Return the [x, y] coordinate for the center point of the cell that contains the specified text.  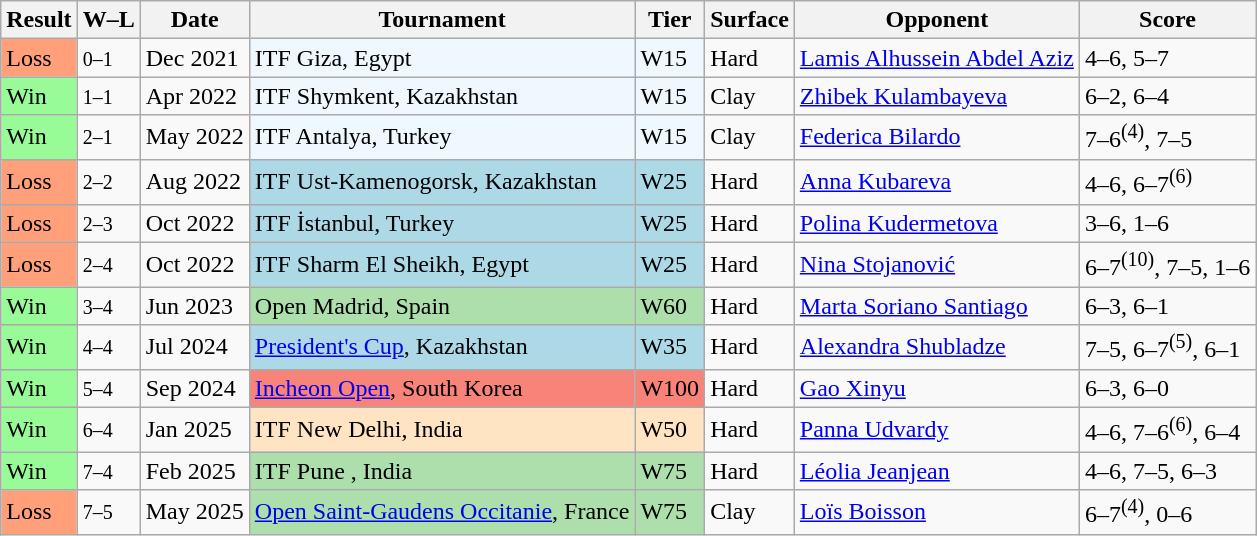
Tournament [442, 20]
6–2, 6–4 [1167, 96]
6–3, 6–1 [1167, 306]
Léolia Jeanjean [936, 471]
Aug 2022 [194, 182]
Opponent [936, 20]
Lamis Alhussein Abdel Aziz [936, 58]
7–6(4), 7–5 [1167, 138]
Date [194, 20]
Gao Xinyu [936, 388]
Tier [670, 20]
May 2022 [194, 138]
Surface [750, 20]
7–4 [108, 471]
6–7(4), 0–6 [1167, 512]
1–1 [108, 96]
2–2 [108, 182]
Jan 2025 [194, 430]
4–6, 6–7(6) [1167, 182]
6–7(10), 7–5, 1–6 [1167, 264]
ITF Shymkent, Kazakhstan [442, 96]
W35 [670, 348]
ITF Giza, Egypt [442, 58]
ITF Sharm El Sheikh, Egypt [442, 264]
May 2025 [194, 512]
Score [1167, 20]
2–4 [108, 264]
Marta Soriano Santiago [936, 306]
Alexandra Shubladze [936, 348]
5–4 [108, 388]
Open Madrid, Spain [442, 306]
Anna Kubareva [936, 182]
Jun 2023 [194, 306]
0–1 [108, 58]
W–L [108, 20]
Apr 2022 [194, 96]
Dec 2021 [194, 58]
Incheon Open, South Korea [442, 388]
6–4 [108, 430]
President's Cup, Kazakhstan [442, 348]
ITF İstanbul, Turkey [442, 223]
Nina Stojanović [936, 264]
Panna Udvardy [936, 430]
2–3 [108, 223]
Polina Kudermetova [936, 223]
4–4 [108, 348]
3–6, 1–6 [1167, 223]
Loïs Boisson [936, 512]
W100 [670, 388]
W50 [670, 430]
4–6, 5–7 [1167, 58]
Zhibek Kulambayeva [936, 96]
Jul 2024 [194, 348]
Sep 2024 [194, 388]
ITF Ust-Kamenogorsk, Kazakhstan [442, 182]
W60 [670, 306]
Feb 2025 [194, 471]
3–4 [108, 306]
4–6, 7–5, 6–3 [1167, 471]
ITF New Delhi, India [442, 430]
7–5, 6–7(5), 6–1 [1167, 348]
Result [39, 20]
2–1 [108, 138]
Federica Bilardo [936, 138]
Open Saint-Gaudens Occitanie, France [442, 512]
ITF Pune , India [442, 471]
ITF Antalya, Turkey [442, 138]
4–6, 7–6(6), 6–4 [1167, 430]
7–5 [108, 512]
6–3, 6–0 [1167, 388]
